Detect which cell encompasses the target text, then output its [x, y] center coordinate. 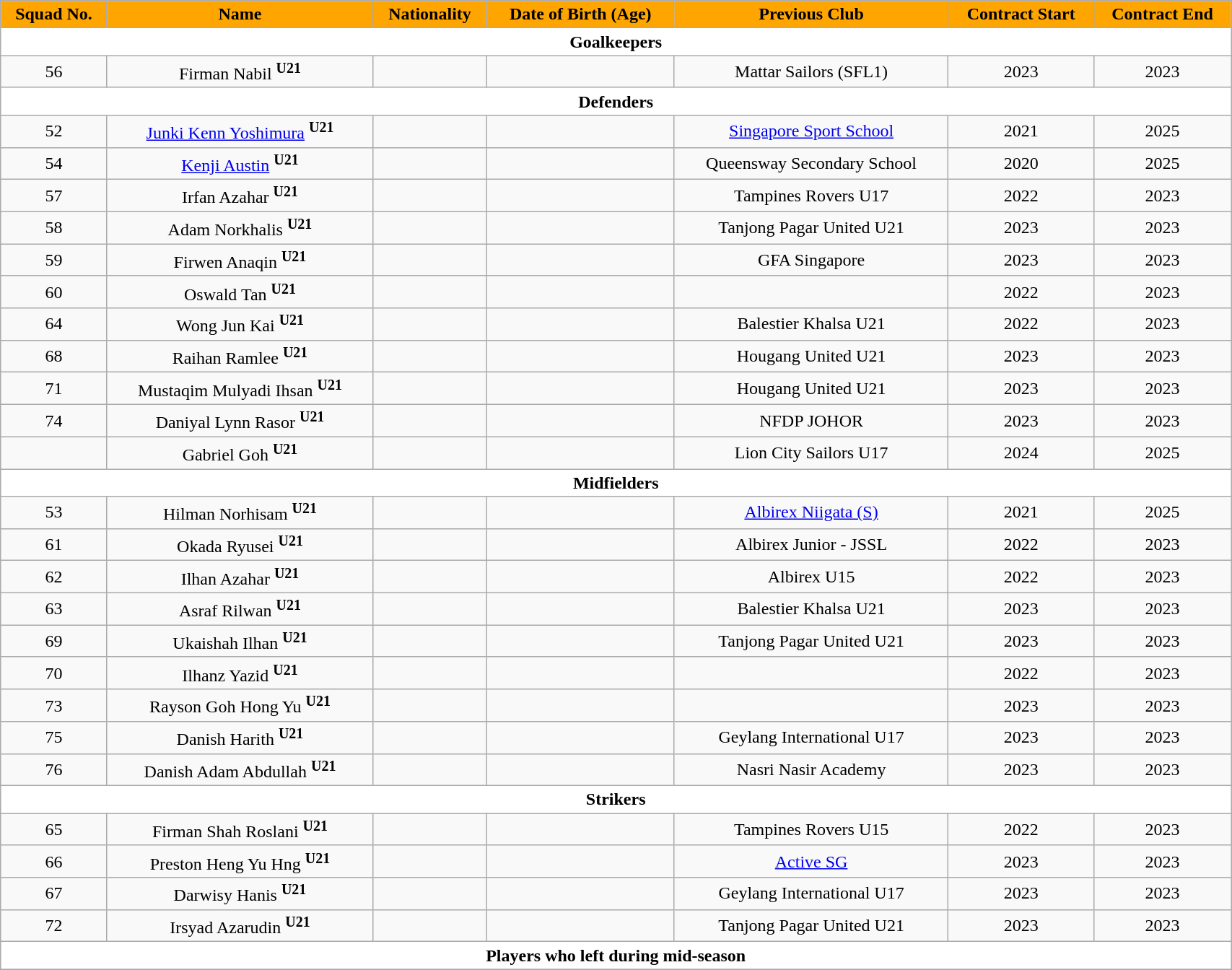
Albirex Niigata (S) [811, 512]
72 [54, 925]
56 [54, 72]
Firwen Anaqin U21 [240, 260]
Date of Birth (Age) [580, 14]
Name [240, 14]
Albirex U15 [811, 577]
Tampines Rovers U15 [811, 830]
71 [54, 388]
69 [54, 641]
Players who left during mid-season [616, 956]
Daniyal Lynn Rasor U21 [240, 420]
Goalkeepers [616, 42]
NFDP JOHOR [811, 420]
Singapore Sport School [811, 131]
Nasri Nasir Academy [811, 769]
Mustaqim Mulyadi Ihsan U21 [240, 388]
Tampines Rovers U17 [811, 196]
58 [54, 228]
Oswald Tan U21 [240, 292]
Ilhanz Yazid U21 [240, 673]
74 [54, 420]
Danish Harith U21 [240, 738]
68 [54, 357]
Adam Norkhalis U21 [240, 228]
Irfan Azahar U21 [240, 196]
62 [54, 577]
Mattar Sailors (SFL1) [811, 72]
Nationality [430, 14]
2020 [1021, 163]
Lion City Sailors U17 [811, 453]
Rayson Goh Hong Yu U21 [240, 706]
70 [54, 673]
Okada Ryusei U21 [240, 544]
57 [54, 196]
54 [54, 163]
GFA Singapore [811, 260]
66 [54, 862]
Albirex Junior - JSSL [811, 544]
Asraf Rilwan U21 [240, 609]
Gabriel Goh U21 [240, 453]
Firman Shah Roslani U21 [240, 830]
61 [54, 544]
Ilhan Azahar U21 [240, 577]
75 [54, 738]
76 [54, 769]
52 [54, 131]
Darwisy Hanis U21 [240, 893]
Junki Kenn Yoshimura U21 [240, 131]
Midfielders [616, 483]
59 [54, 260]
65 [54, 830]
63 [54, 609]
Active SG [811, 862]
Kenji Austin U21 [240, 163]
Wong Jun Kai U21 [240, 325]
60 [54, 292]
Hilman Norhisam U21 [240, 512]
Danish Adam Abdullah U21 [240, 769]
67 [54, 893]
Defenders [616, 101]
Queensway Secondary School [811, 163]
Contract End [1163, 14]
2024 [1021, 453]
Irsyad Azarudin U21 [240, 925]
64 [54, 325]
Raihan Ramlee U21 [240, 357]
73 [54, 706]
Contract Start [1021, 14]
Previous Club [811, 14]
Preston Heng Yu Hng U21 [240, 862]
Squad No. [54, 14]
53 [54, 512]
Firman Nabil U21 [240, 72]
Ukaishah Ilhan U21 [240, 641]
Strikers [616, 800]
